For the text-containing cell, return its midpoint in [x, y] coordinate format. 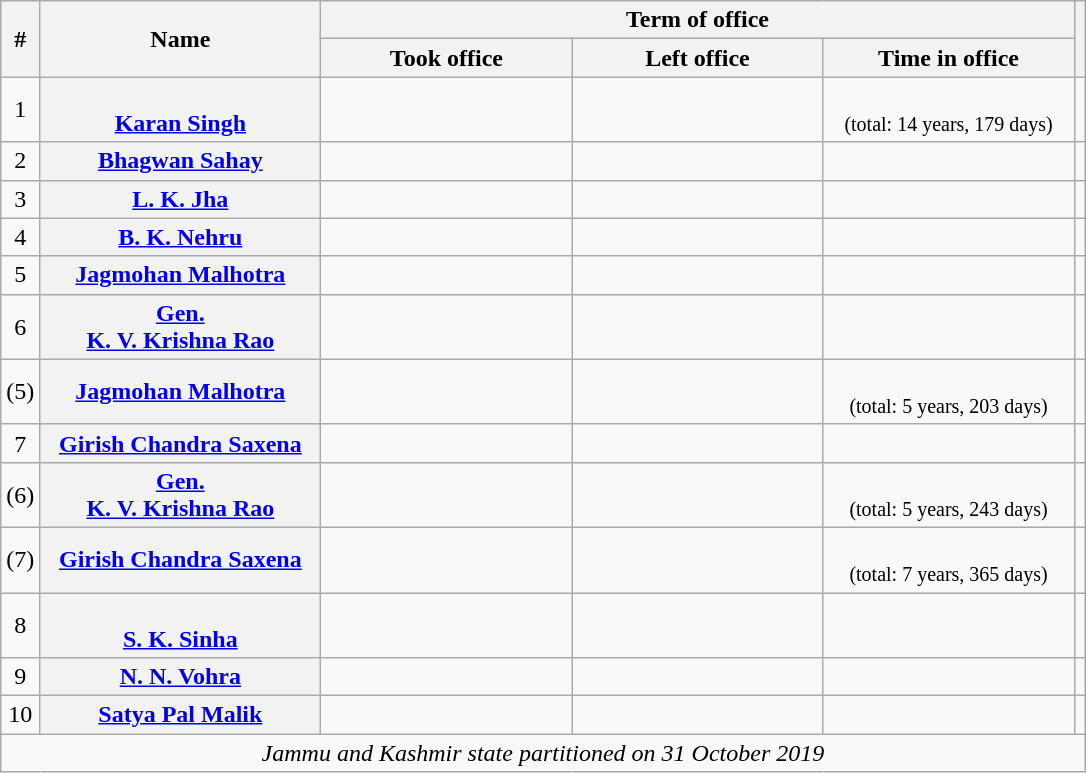
Bhagwan Sahay [180, 161]
3 [20, 199]
Term of office [698, 20]
10 [20, 715]
Karan Singh [180, 110]
8 [20, 624]
(7) [20, 560]
# [20, 39]
4 [20, 237]
Name [180, 39]
2 [20, 161]
Time in office [948, 58]
Left office [698, 58]
1 [20, 110]
(5) [20, 392]
N. N. Vohra [180, 677]
L. K. Jha [180, 199]
B. K. Nehru [180, 237]
S. K. Sinha [180, 624]
Satya Pal Malik [180, 715]
9 [20, 677]
(total: 5 years, 243 days) [948, 494]
Jammu and Kashmir state partitioned on 31 October 2019 [543, 753]
(total: 14 years, 179 days) [948, 110]
6 [20, 326]
5 [20, 275]
Took office [446, 58]
(total: 5 years, 203 days) [948, 392]
(total: 7 years, 365 days) [948, 560]
(6) [20, 494]
7 [20, 443]
